Find where the given text appears and provide that cell's center as (x, y) coordinate. 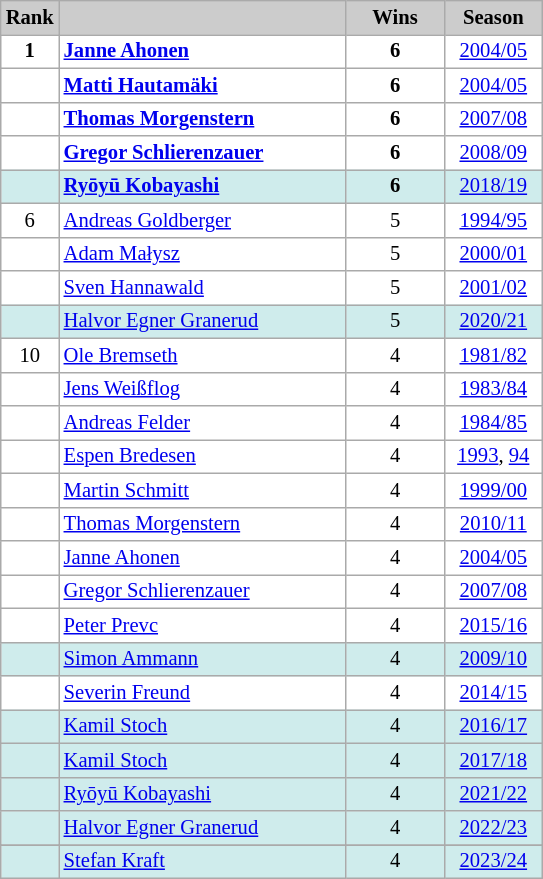
2001/02 (493, 287)
Ole Bremseth (202, 355)
Andreas Felder (202, 423)
Andreas Goldberger (202, 220)
2010/11 (493, 524)
2014/15 (493, 693)
2015/16 (493, 625)
Sven Hannawald (202, 287)
2021/22 (493, 794)
1993, 94 (493, 456)
Adam Małysz (202, 254)
1983/84 (493, 389)
Peter Prevc (202, 625)
Espen Bredesen (202, 456)
1994/95 (493, 220)
2018/19 (493, 186)
10 (30, 355)
2008/09 (493, 153)
1984/85 (493, 423)
1981/82 (493, 355)
Simon Ammann (202, 659)
2009/10 (493, 659)
Martin Schmitt (202, 490)
Jens Weißflog (202, 389)
2000/01 (493, 254)
2016/17 (493, 726)
Wins (395, 17)
2020/21 (493, 321)
2022/23 (493, 827)
Stefan Kraft (202, 861)
Season (493, 17)
1999/00 (493, 490)
Severin Freund (202, 693)
1 (30, 51)
2023/24 (493, 861)
Matti Hautamäki (202, 85)
Rank (30, 17)
2017/18 (493, 760)
